Return the (X, Y) coordinate for the center point of the cell that contains the specified text.  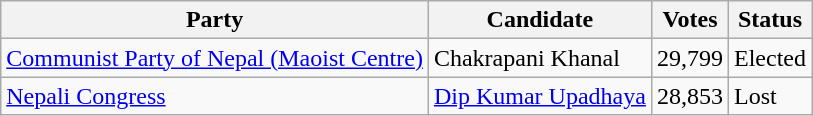
28,853 (690, 96)
Status (770, 20)
Party (215, 20)
Candidate (540, 20)
Communist Party of Nepal (Maoist Centre) (215, 58)
29,799 (690, 58)
Elected (770, 58)
Chakrapani Khanal (540, 58)
Lost (770, 96)
Votes (690, 20)
Nepali Congress (215, 96)
Dip Kumar Upadhaya (540, 96)
